Output the (X, Y) coordinate of the center of the cell containing the given text.  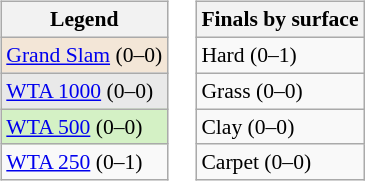
Finals by surface (280, 20)
WTA 250 (0–1) (84, 162)
Clay (0–0) (280, 127)
WTA 1000 (0–0) (84, 91)
Grand Slam (0–0) (84, 55)
Hard (0–1) (280, 55)
Grass (0–0) (280, 91)
Legend (84, 20)
Carpet (0–0) (280, 162)
WTA 500 (0–0) (84, 127)
